Output the (x, y) coordinate of the center of the cell containing the given text.  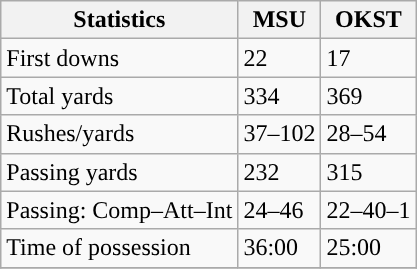
First downs (120, 58)
Passing yards (120, 172)
17 (368, 58)
24–46 (280, 210)
37–102 (280, 134)
315 (368, 172)
36:00 (280, 248)
Statistics (120, 20)
Rushes/yards (120, 134)
OKST (368, 20)
Time of possession (120, 248)
232 (280, 172)
Passing: Comp–Att–Int (120, 210)
25:00 (368, 248)
22–40–1 (368, 210)
369 (368, 96)
MSU (280, 20)
28–54 (368, 134)
22 (280, 58)
334 (280, 96)
Total yards (120, 96)
